Return [x, y] of the center of cell containing provided text 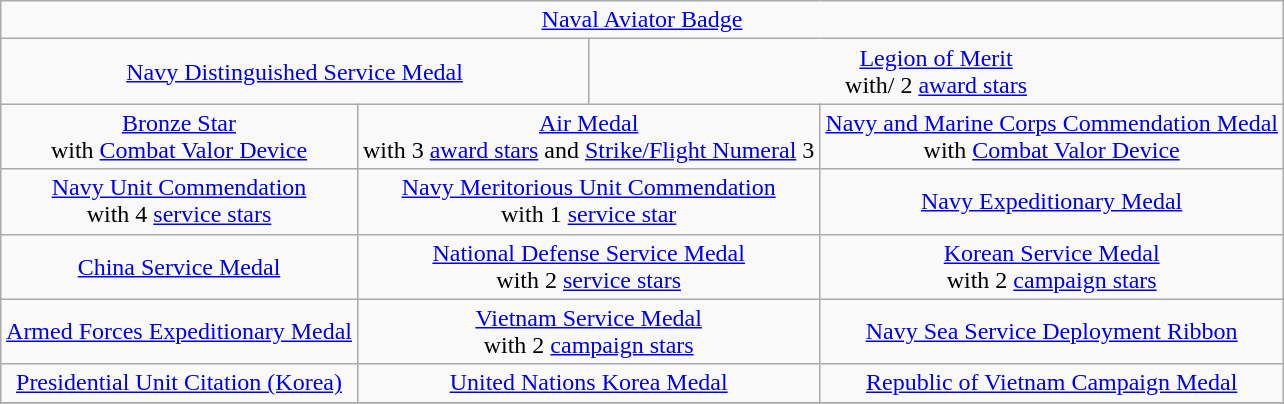
Legion of Merit with/ 2 award stars [936, 72]
United Nations Korea Medal [588, 383]
Naval Aviator Badge [642, 20]
Navy Expeditionary Medal [1052, 202]
Korean Service Medalwith 2 campaign stars [1052, 266]
Navy and Marine Corps Commendation Medalwith Combat Valor Device [1052, 136]
Navy Sea Service Deployment Ribbon [1052, 332]
China Service Medal [180, 266]
Republic of Vietnam Campaign Medal [1052, 383]
National Defense Service Medalwith 2 service stars [588, 266]
Navy Distinguished Service Medal [295, 72]
Navy Unit Commendationwith 4 service stars [180, 202]
Navy Meritorious Unit Commendationwith 1 service star [588, 202]
Presidential Unit Citation (Korea) [180, 383]
Bronze Starwith Combat Valor Device [180, 136]
Vietnam Service Medalwith 2 campaign stars [588, 332]
Armed Forces Expeditionary Medal [180, 332]
Air Medalwith 3 award stars and Strike/Flight Numeral 3 [588, 136]
